For the text-containing cell, return its midpoint in [x, y] coordinate format. 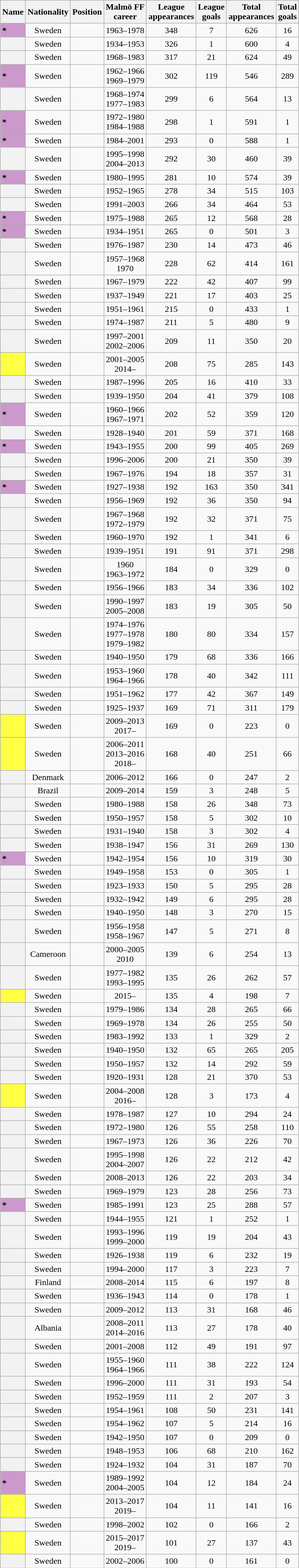
32 [211, 519]
1957–19681970 [125, 264]
317 [171, 57]
2008–2013 [125, 1178]
1951–1962 [125, 694]
1956–1966 [125, 588]
18 [211, 474]
1952–1965 [125, 191]
55 [211, 1128]
143 [288, 364]
2004–20082016– [125, 1095]
1952–1959 [125, 1397]
1967–1976 [125, 474]
357 [252, 474]
2015– [125, 996]
289 [288, 76]
1996–2006 [125, 460]
210 [252, 1451]
231 [252, 1410]
255 [252, 1023]
1974–19761977–19781979–1982 [125, 634]
515 [252, 191]
311 [252, 707]
367 [252, 694]
1939–1950 [125, 396]
228 [171, 264]
202 [171, 414]
157 [288, 634]
1993–19961999–2000 [125, 1237]
2000–20052010 [125, 954]
91 [211, 551]
Totalgoals [288, 12]
1939–1951 [125, 551]
1972–1980 [125, 1128]
294 [252, 1114]
379 [252, 396]
Leaguegoals [211, 12]
1931–1940 [125, 831]
2008–20112014–2016 [125, 1328]
251 [252, 754]
460 [252, 159]
2013–20172019– [125, 1506]
407 [252, 282]
1968–1983 [125, 57]
197 [252, 1283]
54 [288, 1383]
262 [252, 977]
20 [288, 341]
1954–1961 [125, 1410]
101 [171, 1543]
162 [288, 1451]
19601963–1972 [125, 569]
159 [171, 791]
Totalappearances [252, 12]
Cameroon [48, 954]
114 [171, 1296]
139 [171, 954]
1967–1979 [125, 282]
2002–2006 [125, 1561]
1977–19821993–1995 [125, 977]
133 [171, 1037]
198 [252, 996]
326 [171, 44]
1967–19681972–1979 [125, 519]
626 [252, 30]
293 [171, 140]
1995–19982004–2013 [125, 159]
574 [252, 177]
2009–2014 [125, 791]
173 [252, 1095]
1956–1969 [125, 501]
247 [252, 777]
1991–2003 [125, 204]
97 [288, 1346]
Albania [48, 1328]
405 [252, 446]
1923–1933 [125, 886]
1944–1955 [125, 1218]
464 [252, 204]
1967–1973 [125, 1141]
212 [252, 1160]
624 [252, 57]
1968–19741977–1983 [125, 99]
1928–1940 [125, 433]
288 [252, 1205]
1969–1978 [125, 1023]
319 [252, 858]
342 [252, 676]
33 [288, 382]
1936–1943 [125, 1296]
1954–1962 [125, 1424]
137 [252, 1543]
258 [252, 1128]
588 [252, 140]
207 [252, 1397]
121 [171, 1218]
103 [288, 191]
2009–20132017– [125, 726]
1956–19581958–1967 [125, 931]
414 [252, 264]
1983–1992 [125, 1037]
211 [171, 323]
1937–1949 [125, 295]
1942–1954 [125, 858]
1980–1988 [125, 804]
177 [171, 694]
1920–1931 [125, 1077]
110 [288, 1128]
1995–19982004–2007 [125, 1160]
1951–1961 [125, 309]
1942–1950 [125, 1437]
163 [211, 487]
1962–19661969–1979 [125, 76]
1932–1942 [125, 899]
Brazil [48, 791]
232 [252, 1255]
1974–1987 [125, 323]
1963–1978 [125, 30]
266 [171, 204]
1955–19601964–1966 [125, 1365]
17 [211, 295]
221 [171, 295]
226 [252, 1141]
1997–20012002–2006 [125, 341]
2006–20112013–20162018– [125, 754]
180 [171, 634]
1998–2002 [125, 1524]
194 [171, 474]
52 [211, 414]
Nationality [48, 12]
1987–1996 [125, 382]
1980–1995 [125, 177]
214 [252, 1424]
1972–19801984–1988 [125, 122]
148 [171, 913]
117 [171, 1269]
Finland [48, 1283]
1949–1958 [125, 872]
1976–1987 [125, 245]
1996–2000 [125, 1383]
2001–20052014– [125, 364]
410 [252, 382]
1979–1986 [125, 1009]
252 [252, 1218]
124 [288, 1365]
480 [252, 323]
1984–2001 [125, 140]
203 [252, 1178]
299 [171, 99]
1934–1953 [125, 44]
65 [211, 1050]
1960–19661967–1971 [125, 414]
127 [171, 1114]
147 [171, 931]
193 [252, 1383]
15 [288, 913]
271 [252, 931]
215 [171, 309]
230 [171, 245]
9 [288, 323]
473 [252, 245]
41 [211, 396]
403 [252, 295]
285 [252, 364]
1960–1970 [125, 537]
106 [171, 1451]
1975–1988 [125, 218]
187 [252, 1464]
568 [252, 218]
1985–1991 [125, 1205]
2015–20172019– [125, 1543]
1924–1932 [125, 1464]
254 [252, 954]
370 [252, 1077]
208 [171, 364]
1948–1953 [125, 1451]
1978–1987 [125, 1114]
591 [252, 122]
130 [288, 845]
153 [171, 872]
100 [171, 1561]
120 [288, 414]
256 [252, 1191]
94 [288, 501]
546 [252, 76]
278 [171, 191]
334 [252, 634]
501 [252, 232]
1989–19922004–2005 [125, 1482]
Name [13, 12]
71 [211, 707]
600 [252, 44]
201 [171, 433]
2009–2012 [125, 1310]
2008–2014 [125, 1283]
38 [211, 1365]
1990–19972005–2008 [125, 606]
150 [171, 886]
248 [252, 791]
1926–1938 [125, 1255]
359 [252, 414]
Denmark [48, 777]
564 [252, 99]
433 [252, 309]
1969–1979 [125, 1191]
115 [171, 1283]
1934–1951 [125, 232]
2001–2008 [125, 1346]
Malmö FFcareer [125, 12]
1927–1938 [125, 487]
2006–2012 [125, 777]
1925–1937 [125, 707]
1994–2000 [125, 1269]
62 [211, 264]
270 [252, 913]
Position [87, 12]
1938–1947 [125, 845]
281 [171, 177]
112 [171, 1346]
80 [211, 634]
1943–1955 [125, 446]
Leagueappearances [171, 12]
1953–19601964–1966 [125, 676]
